Capture the cell that displays the provided text and extract its [x, y] central coordinate. 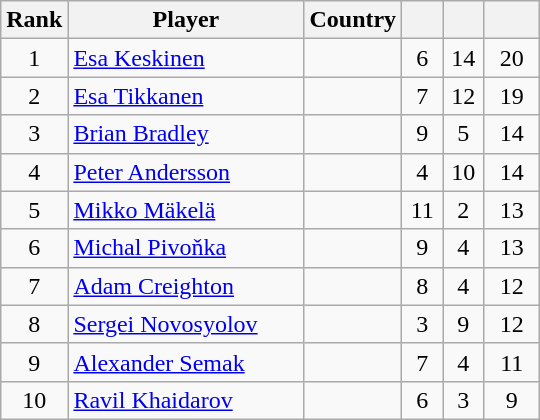
Rank [34, 20]
20 [512, 58]
Sergei Novosyolov [186, 324]
1 [34, 58]
Esa Tikkanen [186, 96]
Mikko Mäkelä [186, 210]
Peter Andersson [186, 172]
Player [186, 20]
Michal Pivoňka [186, 248]
19 [512, 96]
Brian Bradley [186, 134]
Alexander Semak [186, 362]
Ravil Khaidarov [186, 400]
Esa Keskinen [186, 58]
Adam Creighton [186, 286]
Country [353, 20]
